Provide the (x, y) coordinate of the cell's center where the given text is located.  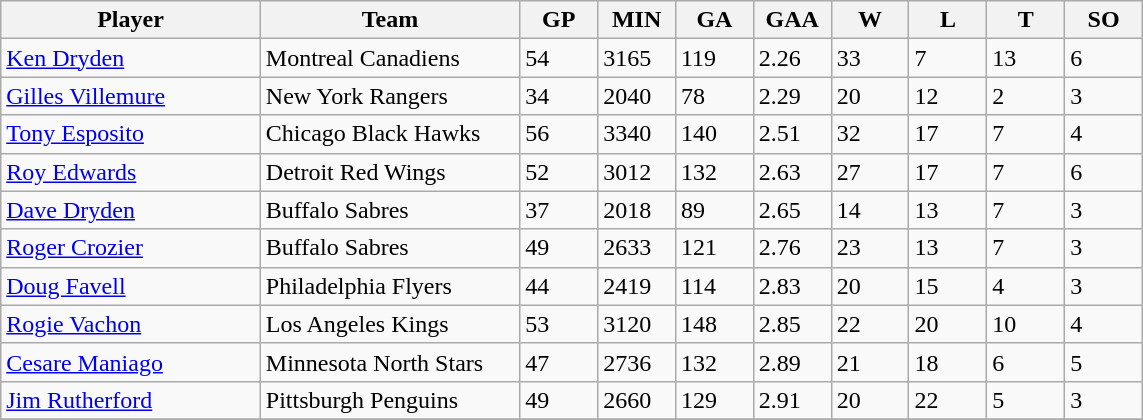
Ken Dryden (131, 58)
114 (714, 286)
34 (559, 96)
3012 (637, 172)
2419 (637, 286)
SO (1104, 20)
Montreal Canadiens (390, 58)
37 (559, 210)
Team (390, 20)
89 (714, 210)
W (870, 20)
121 (714, 248)
Player (131, 20)
15 (948, 286)
Chicago Black Hawks (390, 134)
GAA (792, 20)
10 (1026, 324)
2018 (637, 210)
54 (559, 58)
2.29 (792, 96)
2.65 (792, 210)
53 (559, 324)
Minnesota North Stars (390, 362)
2.91 (792, 400)
23 (870, 248)
Philadelphia Flyers (390, 286)
56 (559, 134)
119 (714, 58)
2.51 (792, 134)
78 (714, 96)
2660 (637, 400)
2.89 (792, 362)
Tony Esposito (131, 134)
Gilles Villemure (131, 96)
Detroit Red Wings (390, 172)
Dave Dryden (131, 210)
2736 (637, 362)
140 (714, 134)
2.85 (792, 324)
44 (559, 286)
148 (714, 324)
32 (870, 134)
Los Angeles Kings (390, 324)
2633 (637, 248)
GP (559, 20)
Roy Edwards (131, 172)
14 (870, 210)
T (1026, 20)
129 (714, 400)
GA (714, 20)
2 (1026, 96)
52 (559, 172)
2.76 (792, 248)
12 (948, 96)
18 (948, 362)
Pittsburgh Penguins (390, 400)
MIN (637, 20)
Doug Favell (131, 286)
Cesare Maniago (131, 362)
2.83 (792, 286)
New York Rangers (390, 96)
3165 (637, 58)
2.63 (792, 172)
2.26 (792, 58)
3120 (637, 324)
47 (559, 362)
L (948, 20)
33 (870, 58)
3340 (637, 134)
Rogie Vachon (131, 324)
Roger Crozier (131, 248)
2040 (637, 96)
Jim Rutherford (131, 400)
27 (870, 172)
21 (870, 362)
